Search for the cell housing the specified text and yield its (X, Y) center coordinate. 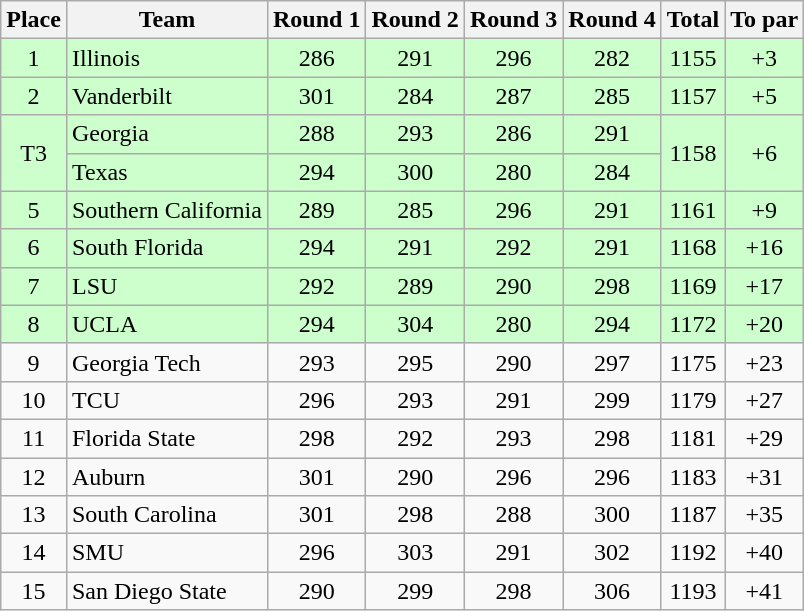
1161 (693, 210)
+40 (764, 553)
2 (34, 96)
+9 (764, 210)
10 (34, 400)
13 (34, 515)
306 (612, 591)
Georgia (166, 134)
SMU (166, 553)
+20 (764, 324)
9 (34, 362)
1168 (693, 248)
To par (764, 20)
Southern California (166, 210)
+29 (764, 438)
12 (34, 477)
287 (513, 96)
T3 (34, 153)
+41 (764, 591)
+35 (764, 515)
Georgia Tech (166, 362)
Florida State (166, 438)
1183 (693, 477)
304 (415, 324)
+5 (764, 96)
303 (415, 553)
8 (34, 324)
1157 (693, 96)
297 (612, 362)
Team (166, 20)
302 (612, 553)
+6 (764, 153)
1158 (693, 153)
LSU (166, 286)
1179 (693, 400)
+16 (764, 248)
South Carolina (166, 515)
Illinois (166, 58)
1169 (693, 286)
San Diego State (166, 591)
+17 (764, 286)
1181 (693, 438)
1155 (693, 58)
15 (34, 591)
Auburn (166, 477)
1193 (693, 591)
Round 4 (612, 20)
TCU (166, 400)
Total (693, 20)
Texas (166, 172)
5 (34, 210)
Place (34, 20)
+3 (764, 58)
295 (415, 362)
UCLA (166, 324)
Vanderbilt (166, 96)
1 (34, 58)
6 (34, 248)
+27 (764, 400)
South Florida (166, 248)
1187 (693, 515)
282 (612, 58)
1172 (693, 324)
Round 3 (513, 20)
14 (34, 553)
11 (34, 438)
1175 (693, 362)
7 (34, 286)
+31 (764, 477)
Round 1 (316, 20)
1192 (693, 553)
+23 (764, 362)
Round 2 (415, 20)
